Extract the (x, y) coordinate from the center of the cell holding the provided text.  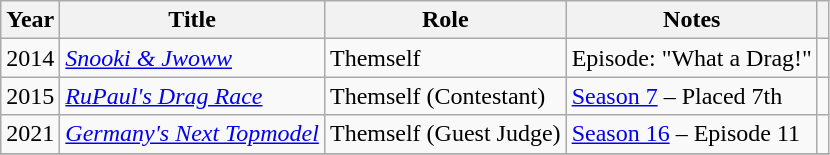
Title (192, 20)
Role (445, 20)
Themself (445, 58)
Notes (692, 20)
Germany's Next Topmodel (192, 134)
2015 (30, 96)
Season 16 – Episode 11 (692, 134)
2014 (30, 58)
2021 (30, 134)
RuPaul's Drag Race (192, 96)
Snooki & Jwoww (192, 58)
Year (30, 20)
Season 7 – Placed 7th (692, 96)
Themself (Guest Judge) (445, 134)
Themself (Contestant) (445, 96)
Episode: "What a Drag!" (692, 58)
